Scan for the cell matching the given text and deliver its (X, Y) coordinate at center. 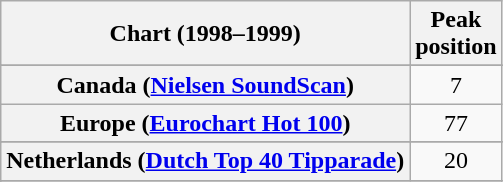
Netherlands (Dutch Top 40 Tipparade) (206, 161)
20 (456, 161)
77 (456, 123)
Europe (Eurochart Hot 100) (206, 123)
Chart (1998–1999) (206, 34)
Canada (Nielsen SoundScan) (206, 85)
7 (456, 85)
Peakposition (456, 34)
